Find where the given text appears and provide that cell's center as (x, y) coordinate. 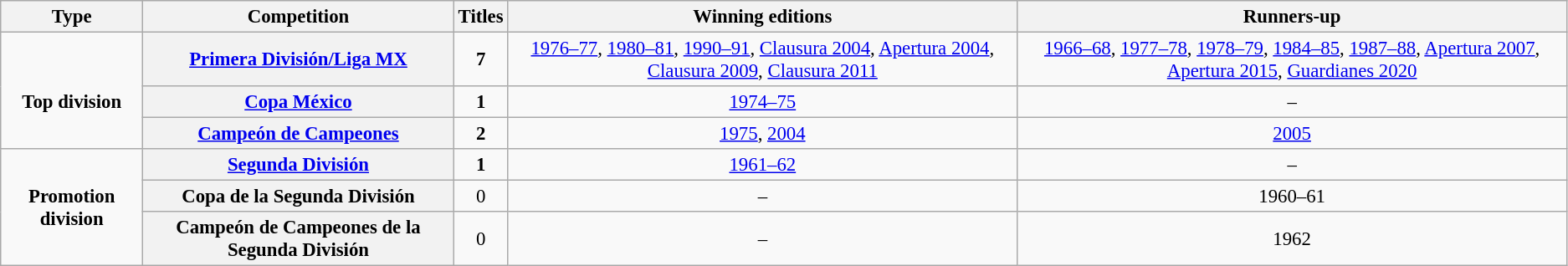
Competition (299, 17)
0 (480, 197)
Type (72, 17)
Top division (72, 91)
2 (480, 134)
Copa de la Segunda División (299, 197)
7 (480, 60)
Promotion division (72, 207)
Titles (480, 17)
Segunda División (299, 165)
Winning editions (763, 17)
2005 (1292, 134)
1961–62 (763, 165)
1975, 2004 (763, 134)
1966–68, 1977–78, 1978–79, 1984–85, 1987–88, Apertura 2007, Apertura 2015, Guardianes 2020 (1292, 60)
Primera División/Liga MX (299, 60)
Campeón de Campeones (299, 134)
Runners-up (1292, 17)
Copa México (299, 102)
1976–77, 1980–81, 1990–91, Clausura 2004, Apertura 2004, Clausura 2009, Clausura 2011 (763, 60)
1960–61 (1292, 197)
1974–75 (763, 102)
